Provide the (X, Y) coordinate of the cell's center where the given text is located.  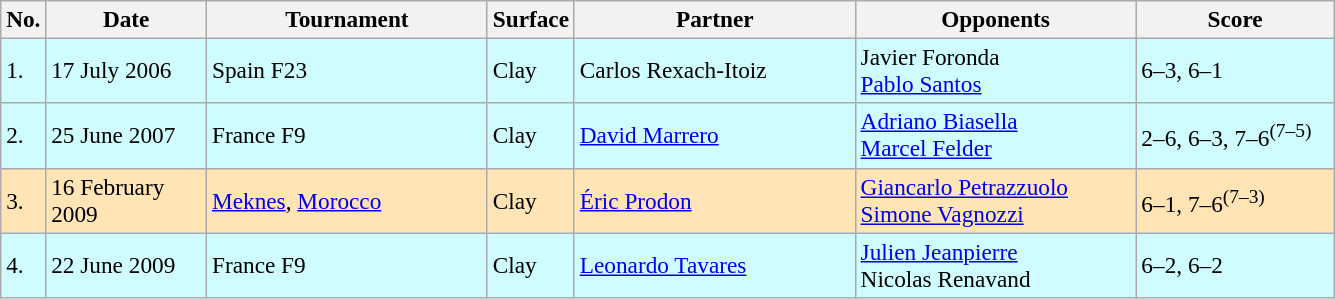
4. (24, 264)
Meknes, Morocco (348, 200)
Carlos Rexach-Itoiz (714, 70)
6–2, 6–2 (1235, 264)
2–6, 6–3, 7–6(7–5) (1235, 136)
6–3, 6–1 (1235, 70)
Opponents (996, 19)
Tournament (348, 19)
Leonardo Tavares (714, 264)
Score (1235, 19)
Surface (530, 19)
Partner (714, 19)
No. (24, 19)
Julien Jeanpierre Nicolas Renavand (996, 264)
Spain F23 (348, 70)
17 July 2006 (126, 70)
16 February 2009 (126, 200)
Adriano Biasella Marcel Felder (996, 136)
David Marrero (714, 136)
2. (24, 136)
Éric Prodon (714, 200)
22 June 2009 (126, 264)
Giancarlo Petrazzuolo Simone Vagnozzi (996, 200)
Date (126, 19)
1. (24, 70)
Javier Foronda Pablo Santos (996, 70)
3. (24, 200)
25 June 2007 (126, 136)
6–1, 7–6(7–3) (1235, 200)
